Return the (X, Y) coordinate for the center point of the cell that contains the specified text.  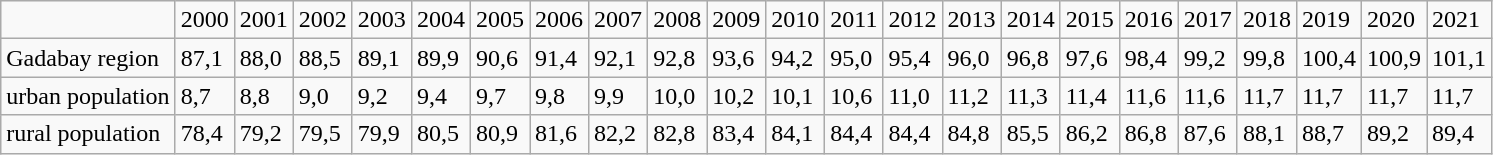
2016 (1148, 20)
2003 (382, 20)
2001 (264, 20)
99,2 (1208, 58)
2017 (1208, 20)
urban population (88, 96)
9,7 (500, 96)
88,5 (322, 58)
10,6 (854, 96)
11,4 (1090, 96)
2008 (678, 20)
2009 (736, 20)
11,0 (912, 96)
2013 (972, 20)
85,5 (1030, 134)
11,2 (972, 96)
89,9 (440, 58)
93,6 (736, 58)
2006 (560, 20)
2021 (1460, 20)
9,9 (618, 96)
89,2 (1394, 134)
101,1 (1460, 58)
10,1 (796, 96)
97,6 (1090, 58)
Gadabay region (88, 58)
79,2 (264, 134)
2002 (322, 20)
78,4 (204, 134)
82,8 (678, 134)
80,9 (500, 134)
100,4 (1328, 58)
95,4 (912, 58)
10,2 (736, 96)
79,9 (382, 134)
83,4 (736, 134)
98,4 (1148, 58)
89,1 (382, 58)
2010 (796, 20)
2015 (1090, 20)
9,2 (382, 96)
2007 (618, 20)
2000 (204, 20)
10,0 (678, 96)
11,3 (1030, 96)
rural population (88, 134)
87,1 (204, 58)
91,4 (560, 58)
84,1 (796, 134)
90,6 (500, 58)
82,2 (618, 134)
89,4 (1460, 134)
96,8 (1030, 58)
2012 (912, 20)
95,0 (854, 58)
81,6 (560, 134)
80,5 (440, 134)
2018 (1266, 20)
84,8 (972, 134)
8,7 (204, 96)
86,2 (1090, 134)
2014 (1030, 20)
92,1 (618, 58)
88,1 (1266, 134)
2011 (854, 20)
79,5 (322, 134)
88,0 (264, 58)
88,7 (1328, 134)
2005 (500, 20)
9,4 (440, 96)
87,6 (1208, 134)
2004 (440, 20)
2019 (1328, 20)
99,8 (1266, 58)
92,8 (678, 58)
2020 (1394, 20)
9,0 (322, 96)
86,8 (1148, 134)
94,2 (796, 58)
96,0 (972, 58)
9,8 (560, 96)
8,8 (264, 96)
100,9 (1394, 58)
